Identify which cell holds the provided text, then report its (x, y) central coordinate. 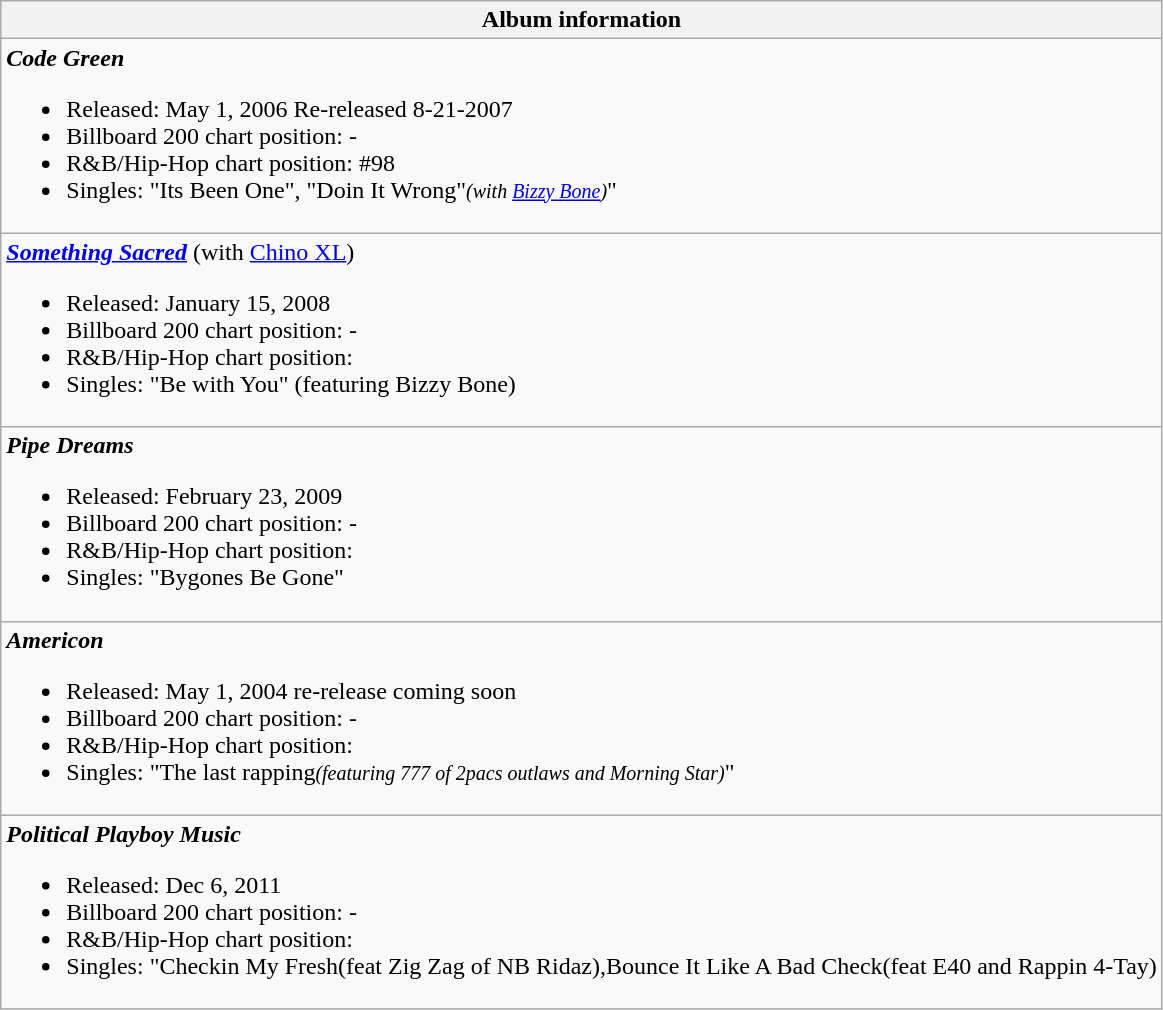
Pipe DreamsReleased: February 23, 2009Billboard 200 chart position: -R&B/Hip-Hop chart position:Singles: "Bygones Be Gone" (582, 524)
Album information (582, 20)
